From the cell containing the given text, extract its center point as (X, Y) coordinate. 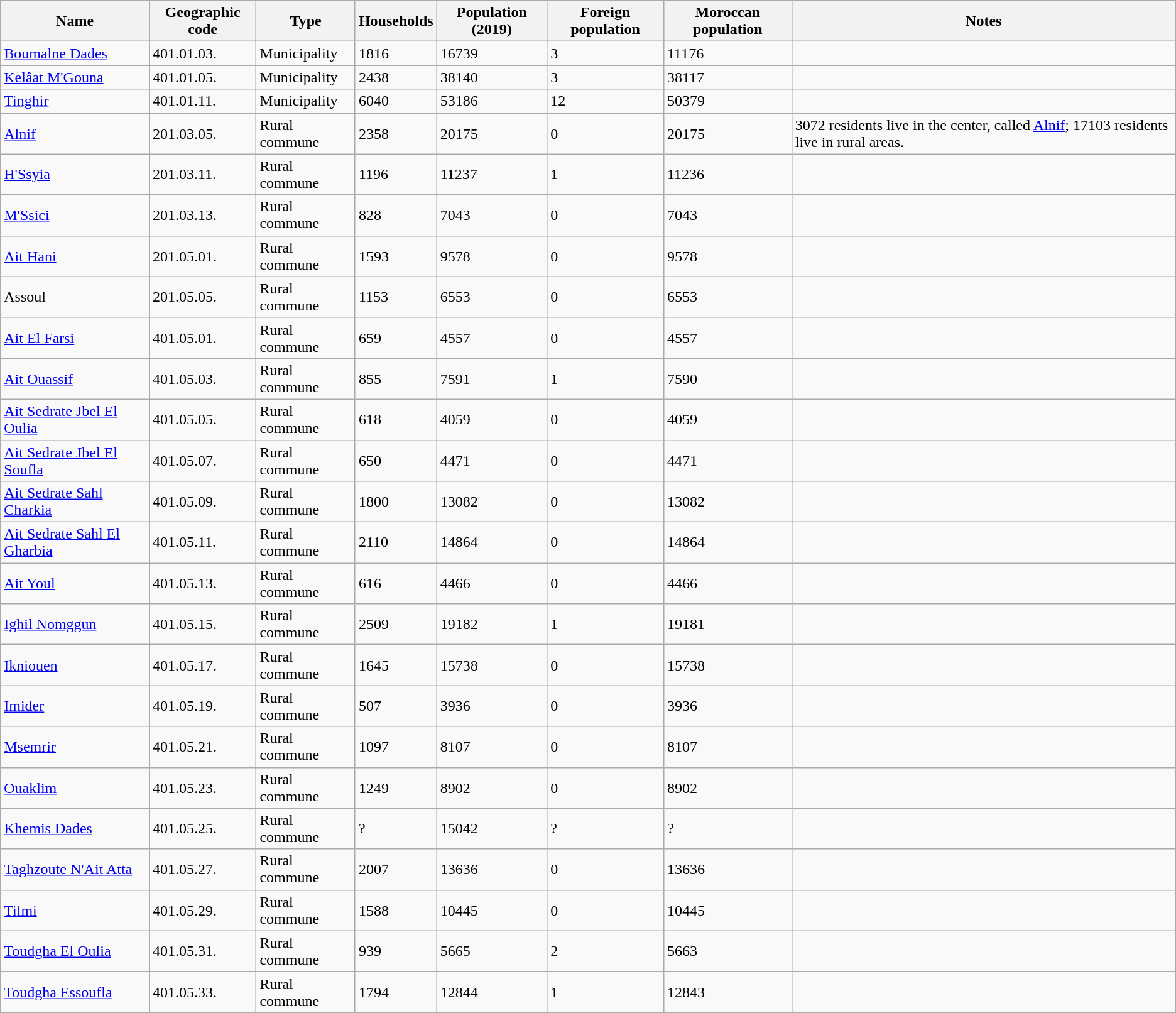
1153 (396, 297)
1593 (396, 256)
11236 (727, 175)
Boumalne Dades (75, 53)
Tinghir (75, 101)
Ait Sedrate Sahl Charkia (75, 501)
Ait Sedrate Jbel El Soufla (75, 460)
Alnif (75, 133)
401.05.19. (202, 706)
1794 (396, 992)
2509 (396, 625)
Tilmi (75, 910)
Ait Sedrate Sahl El Gharbia (75, 543)
401.05.11. (202, 543)
Notes (984, 21)
38117 (727, 77)
38140 (491, 77)
401.01.11. (202, 101)
Moroccan population (727, 21)
16739 (491, 53)
Assoul (75, 297)
19181 (727, 625)
Ait Youl (75, 583)
659 (396, 338)
401.05.07. (202, 460)
12843 (727, 992)
2110 (396, 543)
201.03.11. (202, 175)
Khemis Dades (75, 828)
2438 (396, 77)
401.05.15. (202, 625)
M'Ssici (75, 215)
1588 (396, 910)
Households (396, 21)
Geographic code (202, 21)
401.05.23. (202, 788)
616 (396, 583)
1097 (396, 747)
1645 (396, 665)
Ouaklim (75, 788)
1249 (396, 788)
401.05.09. (202, 501)
618 (396, 420)
15042 (491, 828)
2358 (396, 133)
201.03.05. (202, 133)
6040 (396, 101)
401.05.27. (202, 870)
7591 (491, 378)
401.05.03. (202, 378)
19182 (491, 625)
650 (396, 460)
201.03.13. (202, 215)
Foreign population (606, 21)
401.05.33. (202, 992)
H'Ssyia (75, 175)
1800 (396, 501)
Ait Sedrate Jbel El Oulia (75, 420)
939 (396, 951)
401.01.03. (202, 53)
201.05.05. (202, 297)
401.05.05. (202, 420)
5663 (727, 951)
Name (75, 21)
Ighil Nomggun (75, 625)
401.05.01. (202, 338)
12844 (491, 992)
1816 (396, 53)
401.05.29. (202, 910)
401.05.31. (202, 951)
Ikniouen (75, 665)
Imider (75, 706)
1196 (396, 175)
Toudgha El Oulia (75, 951)
507 (396, 706)
Population (2019) (491, 21)
401.05.13. (202, 583)
Kelâat M'Gouna (75, 77)
50379 (727, 101)
Toudgha Essoufla (75, 992)
201.05.01. (202, 256)
7590 (727, 378)
11176 (727, 53)
12 (606, 101)
3072 residents live in the center, called Alnif; 17103 residents live in rural areas. (984, 133)
Ait Ouassif (75, 378)
Ait Hani (75, 256)
828 (396, 215)
Msemrir (75, 747)
401.05.17. (202, 665)
2007 (396, 870)
401.05.25. (202, 828)
2 (606, 951)
855 (396, 378)
401.01.05. (202, 77)
Type (305, 21)
53186 (491, 101)
Ait El Farsi (75, 338)
Taghzoute N'Ait Atta (75, 870)
5665 (491, 951)
11237 (491, 175)
401.05.21. (202, 747)
